Locate the cell with the specified text and output its (x, y) center coordinate. 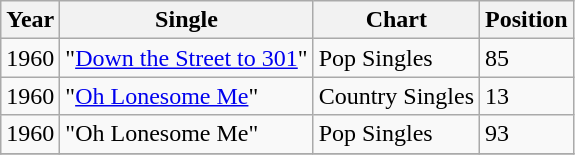
85 (527, 58)
"Down the Street to 301" (186, 58)
Chart (396, 20)
Single (186, 20)
13 (527, 96)
93 (527, 134)
Year (30, 20)
Position (527, 20)
Country Singles (396, 96)
